Capture the cell that displays the provided text and extract its (X, Y) central coordinate. 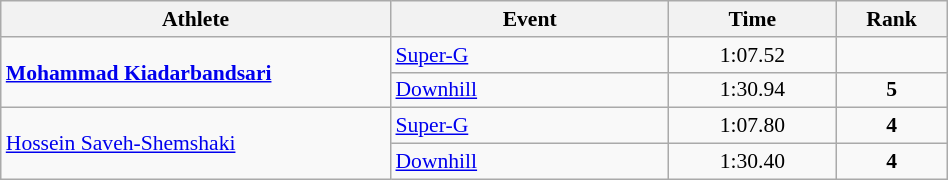
Rank (892, 19)
Event (529, 19)
Athlete (196, 19)
Time (752, 19)
1:07.52 (752, 55)
1:07.80 (752, 126)
Hossein Saveh-Shemshaki (196, 144)
Mohammad Kiadarbandsari (196, 72)
1:30.40 (752, 162)
1:30.94 (752, 90)
5 (892, 90)
